Scan for the cell matching the given text and deliver its (X, Y) coordinate at center. 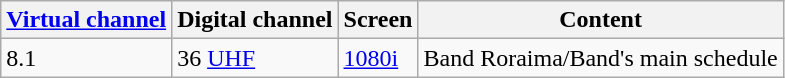
36 UHF (255, 58)
Screen (378, 20)
Band Roraima/Band's main schedule (600, 58)
1080i (378, 58)
8.1 (86, 58)
Virtual channel (86, 20)
Digital channel (255, 20)
Content (600, 20)
